Scan for the cell matching the given text and deliver its (X, Y) coordinate at center. 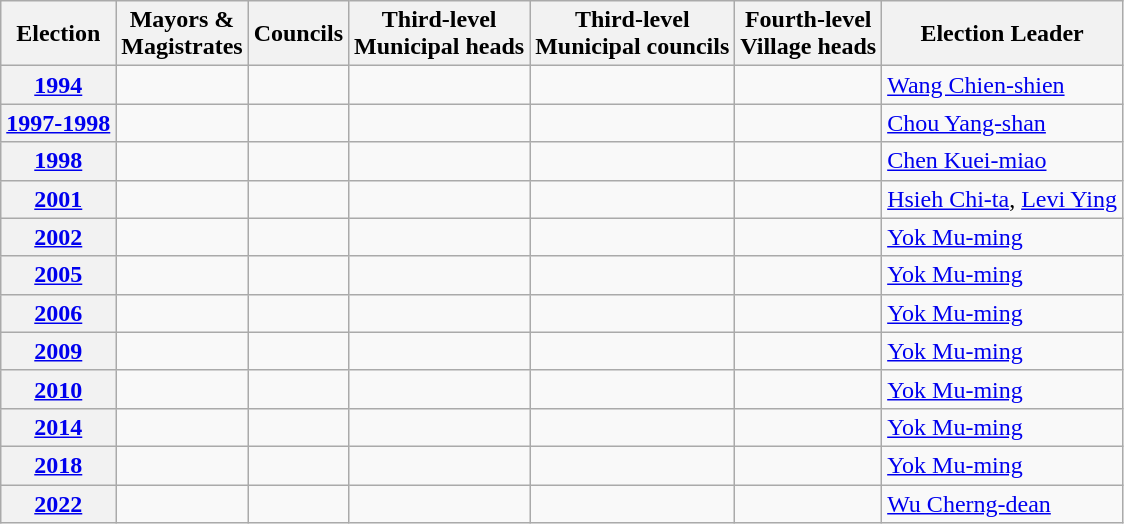
Third-levelMunicipal councils (632, 34)
2005 (58, 275)
Mayors &Magistrates (182, 34)
2022 (58, 503)
2009 (58, 351)
Wang Chien-shien (1002, 85)
2010 (58, 389)
2002 (58, 237)
Fourth-levelVillage heads (808, 34)
Election (58, 34)
Election Leader (1002, 34)
1997-1998 (58, 123)
Third-levelMunicipal heads (440, 34)
Wu Cherng-dean (1002, 503)
1998 (58, 161)
Chen Kuei-miao (1002, 161)
2018 (58, 465)
Hsieh Chi-ta, Levi Ying (1002, 199)
2014 (58, 427)
Chou Yang-shan (1002, 123)
2006 (58, 313)
Councils (298, 34)
2001 (58, 199)
1994 (58, 85)
